Locate the cell with the specified text and output its (x, y) center coordinate. 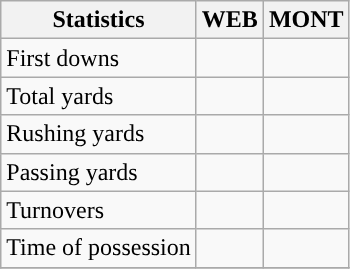
WEB (230, 20)
MONT (306, 20)
Rushing yards (99, 134)
First downs (99, 58)
Total yards (99, 96)
Statistics (99, 20)
Turnovers (99, 210)
Passing yards (99, 172)
Time of possession (99, 248)
